Identify which cell holds the provided text, then report its (X, Y) central coordinate. 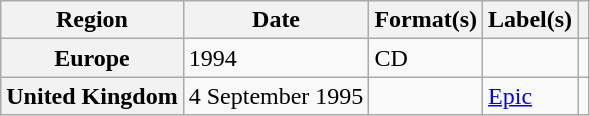
United Kingdom (92, 96)
1994 (276, 58)
CD (426, 58)
Date (276, 20)
Format(s) (426, 20)
Region (92, 20)
Europe (92, 58)
Label(s) (530, 20)
Epic (530, 96)
4 September 1995 (276, 96)
